Determine the [x, y] coordinate at the center of the cell enclosing the given text.  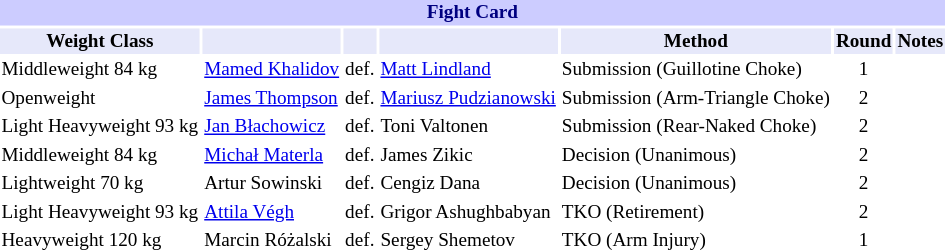
Mariusz Pudzianowski [468, 99]
Openweight [100, 99]
TKO (Retirement) [696, 213]
Toni Valtonen [468, 127]
Submission (Arm-Triangle Choke) [696, 99]
Michał Materla [272, 155]
Method [696, 41]
Round [863, 41]
Attila Végh [272, 213]
Jan Błachowicz [272, 127]
Matt Lindland [468, 70]
Weight Class [100, 41]
Artur Sowinski [272, 184]
1 [863, 70]
Fight Card [472, 13]
Submission (Guillotine Choke) [696, 70]
James Zikic [468, 155]
Cengiz Dana [468, 184]
Mamed Khalidov [272, 70]
Notes [920, 41]
Lightweight 70 kg [100, 184]
Grigor Ashughbabyan [468, 213]
James Thompson [272, 99]
Submission (Rear-Naked Choke) [696, 127]
